Scan for the cell matching the given text and deliver its [X, Y] coordinate at center. 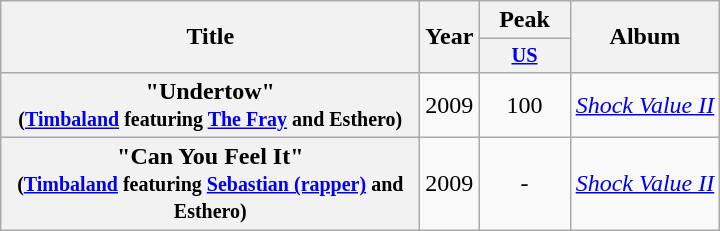
Album [645, 37]
US [524, 56]
Peak [524, 20]
100 [524, 104]
Title [210, 37]
"Undertow" (Timbaland featuring The Fray and Esthero) [210, 104]
- [524, 184]
Year [450, 37]
"Can You Feel It" (Timbaland featuring Sebastian (rapper) and Esthero) [210, 184]
